Find where the given text appears and provide that cell's center as (X, Y) coordinate. 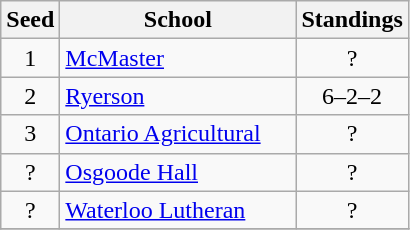
Ontario Agricultural (178, 134)
Waterloo Lutheran (178, 210)
3 (30, 134)
Osgoode Hall (178, 172)
Standings (352, 20)
1 (30, 58)
6–2–2 (352, 96)
McMaster (178, 58)
Ryerson (178, 96)
School (178, 20)
Seed (30, 20)
2 (30, 96)
